Search for the cell housing the specified text and yield its [X, Y] center coordinate. 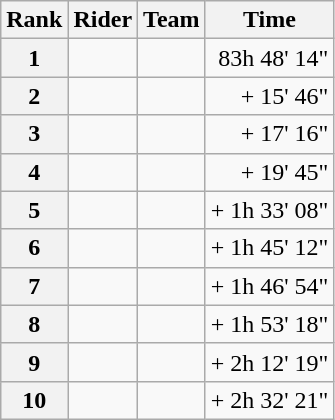
Team [172, 20]
10 [34, 400]
+ 1h 45' 12" [270, 248]
9 [34, 362]
2 [34, 96]
Rider [103, 20]
6 [34, 248]
+ 17' 16" [270, 134]
Rank [34, 20]
7 [34, 286]
+ 1h 33' 08" [270, 210]
Time [270, 20]
1 [34, 58]
+ 2h 32' 21" [270, 400]
4 [34, 172]
+ 1h 53' 18" [270, 324]
5 [34, 210]
+ 1h 46' 54" [270, 286]
8 [34, 324]
3 [34, 134]
83h 48' 14" [270, 58]
+ 2h 12' 19" [270, 362]
+ 15' 46" [270, 96]
+ 19' 45" [270, 172]
